From the cell containing the given text, extract its center point as (X, Y) coordinate. 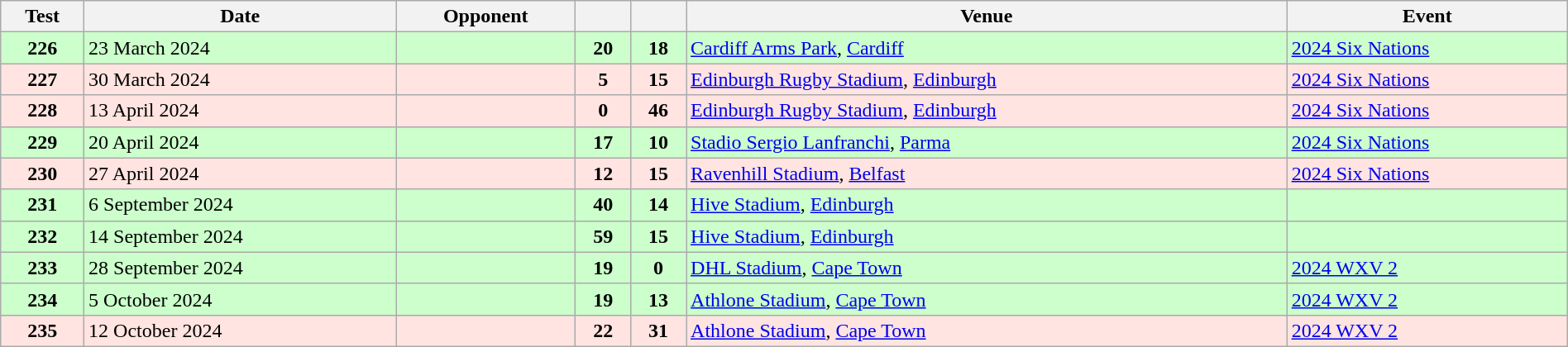
Opponent (486, 17)
5 (604, 79)
10 (658, 142)
Cardiff Arms Park, Cardiff (987, 48)
231 (43, 205)
228 (43, 111)
40 (604, 205)
20 (604, 48)
233 (43, 268)
235 (43, 330)
28 September 2024 (240, 268)
59 (604, 236)
Ravenhill Stadium, Belfast (987, 173)
5 October 2024 (240, 299)
DHL Stadium, Cape Town (987, 268)
229 (43, 142)
Stadio Sergio Lanfranchi, Parma (987, 142)
20 April 2024 (240, 142)
Event (1427, 17)
232 (43, 236)
30 March 2024 (240, 79)
46 (658, 111)
227 (43, 79)
226 (43, 48)
14 (658, 205)
12 October 2024 (240, 330)
23 March 2024 (240, 48)
31 (658, 330)
17 (604, 142)
12 (604, 173)
Test (43, 17)
Date (240, 17)
230 (43, 173)
18 (658, 48)
6 September 2024 (240, 205)
14 September 2024 (240, 236)
234 (43, 299)
22 (604, 330)
13 (658, 299)
Venue (987, 17)
13 April 2024 (240, 111)
27 April 2024 (240, 173)
